Return the [x, y] coordinate for the center point of the cell that contains the specified text.  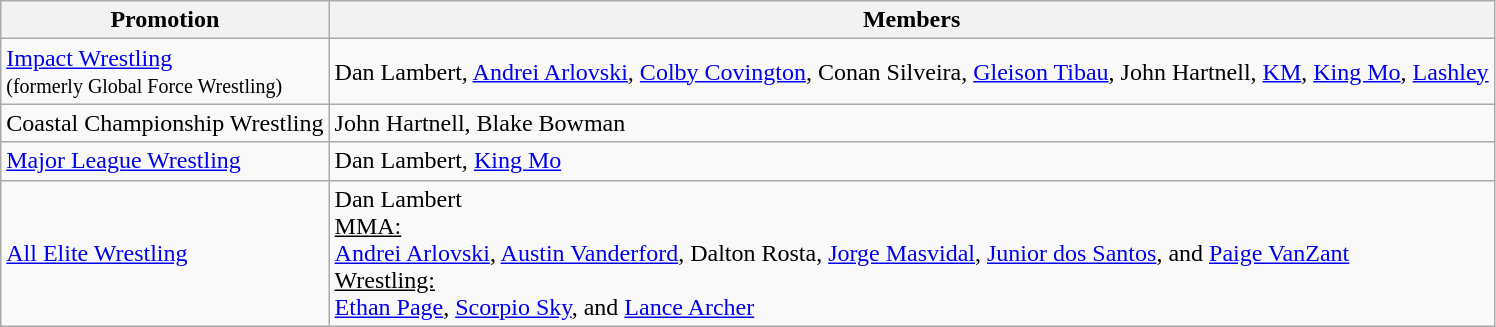
Coastal Championship Wrestling [165, 123]
Members [912, 20]
Major League Wrestling [165, 161]
John Hartnell, Blake Bowman [912, 123]
Impact Wrestling(formerly Global Force Wrestling) [165, 72]
Dan Lambert, King Mo [912, 161]
Promotion [165, 20]
Dan Lambert, Andrei Arlovski, Colby Covington, Conan Silveira, Gleison Tibau, John Hartnell, KM, King Mo, Lashley [912, 72]
All Elite Wrestling [165, 253]
